Detect which cell encompasses the target text, then output its (x, y) center coordinate. 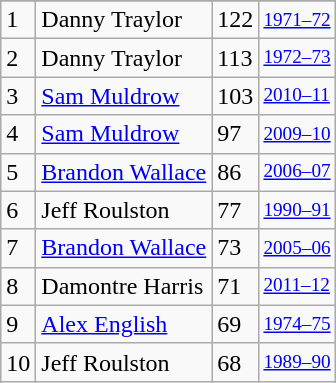
2009–10 (297, 134)
73 (236, 248)
113 (236, 58)
1972–73 (297, 58)
6 (18, 210)
7 (18, 248)
103 (236, 96)
9 (18, 324)
77 (236, 210)
Alex English (124, 324)
2 (18, 58)
2005–06 (297, 248)
68 (236, 362)
86 (236, 172)
1971–72 (297, 20)
97 (236, 134)
2010–11 (297, 96)
1989–90 (297, 362)
10 (18, 362)
2011–12 (297, 286)
2006–07 (297, 172)
Damontre Harris (124, 286)
8 (18, 286)
69 (236, 324)
1990–91 (297, 210)
71 (236, 286)
3 (18, 96)
4 (18, 134)
5 (18, 172)
1 (18, 20)
1974–75 (297, 324)
122 (236, 20)
